Search for the cell housing the specified text and yield its (X, Y) center coordinate. 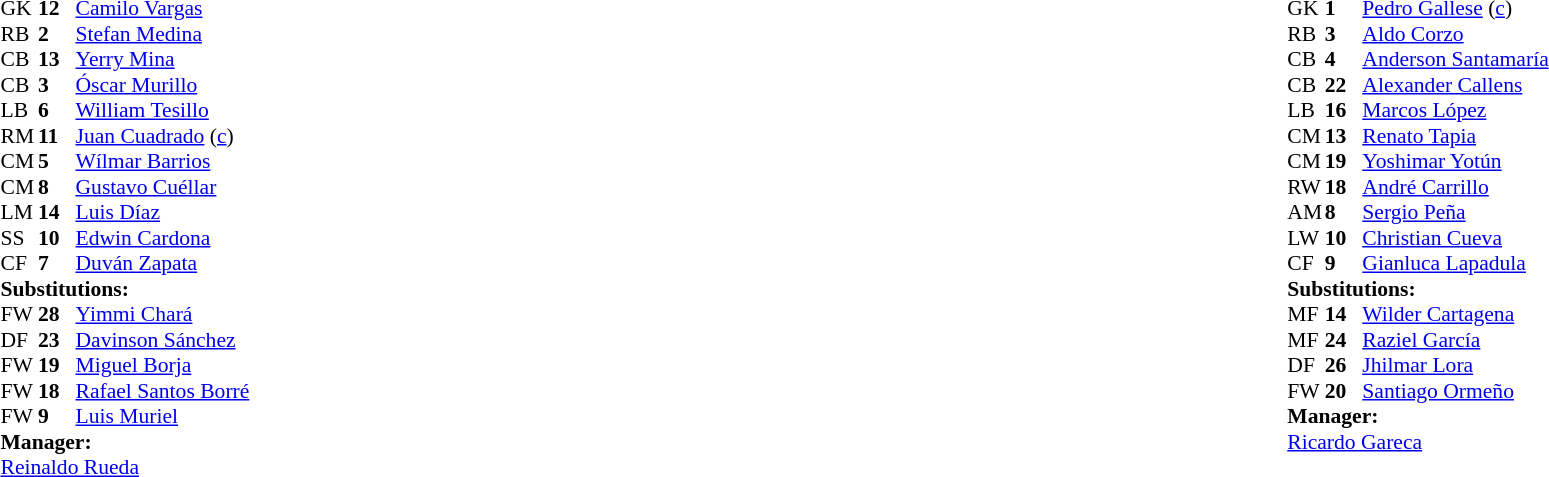
RM (19, 136)
Raziel García (1455, 340)
Aldo Corzo (1455, 34)
Stefan Medina (163, 34)
7 (57, 263)
Alexander Callens (1455, 85)
24 (1344, 340)
Renato Tapia (1455, 136)
Yoshimar Yotún (1455, 161)
Ricardo Gareca (1418, 442)
2 (57, 34)
4 (1344, 59)
Miguel Borja (163, 365)
Gianluca Lapadula (1455, 263)
Marcos López (1455, 111)
Sergio Peña (1455, 213)
Luis Díaz (163, 213)
Juan Cuadrado (c) (163, 136)
RW (1306, 187)
Duván Zapata (163, 263)
AM (1306, 213)
23 (57, 340)
Edwin Cardona (163, 238)
20 (1344, 391)
LM (19, 213)
LW (1306, 238)
11 (57, 136)
26 (1344, 365)
28 (57, 315)
Wílmar Barrios (163, 161)
Rafael Santos Borré (163, 391)
William Tesillo (163, 111)
Luis Muriel (163, 417)
Yimmi Chará (163, 315)
22 (1344, 85)
Gustavo Cuéllar (163, 187)
5 (57, 161)
6 (57, 111)
Yerry Mina (163, 59)
Anderson Santamaría (1455, 59)
Davinson Sánchez (163, 340)
SS (19, 238)
André Carrillo (1455, 187)
Christian Cueva (1455, 238)
16 (1344, 111)
Óscar Murillo (163, 85)
Wilder Cartagena (1455, 315)
Santiago Ormeño (1455, 391)
Jhilmar Lora (1455, 365)
